Find where the given text appears and provide that cell's center as [x, y] coordinate. 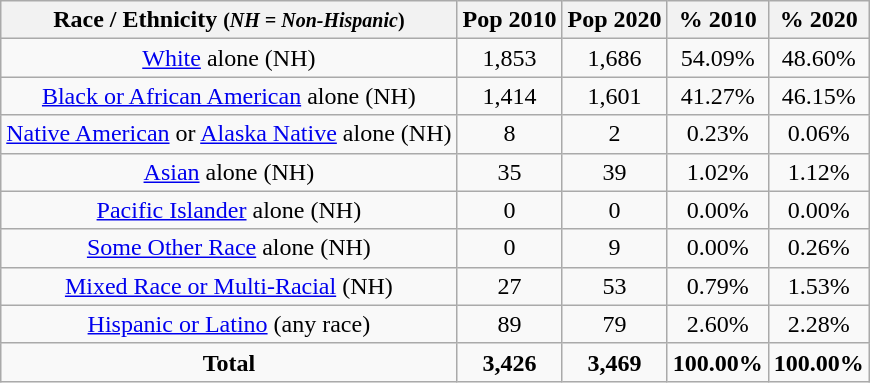
1,686 [614, 58]
Hispanic or Latino (any race) [229, 324]
% 2020 [818, 20]
89 [510, 324]
1.12% [818, 172]
2.60% [718, 324]
79 [614, 324]
27 [510, 286]
2 [614, 134]
0.26% [818, 248]
46.15% [818, 96]
Asian alone (NH) [229, 172]
2.28% [818, 324]
54.09% [718, 58]
1.02% [718, 172]
Pop 2020 [614, 20]
Native American or Alaska Native alone (NH) [229, 134]
3,426 [510, 362]
Black or African American alone (NH) [229, 96]
1,601 [614, 96]
1,853 [510, 58]
% 2010 [718, 20]
53 [614, 286]
0.06% [818, 134]
48.60% [818, 58]
1,414 [510, 96]
35 [510, 172]
Some Other Race alone (NH) [229, 248]
Pacific Islander alone (NH) [229, 210]
Mixed Race or Multi-Racial (NH) [229, 286]
0.79% [718, 286]
1.53% [818, 286]
0.23% [718, 134]
39 [614, 172]
Total [229, 362]
Race / Ethnicity (NH = Non-Hispanic) [229, 20]
3,469 [614, 362]
Pop 2010 [510, 20]
White alone (NH) [229, 58]
8 [510, 134]
41.27% [718, 96]
9 [614, 248]
